Detect which cell encompasses the target text, then output its [x, y] center coordinate. 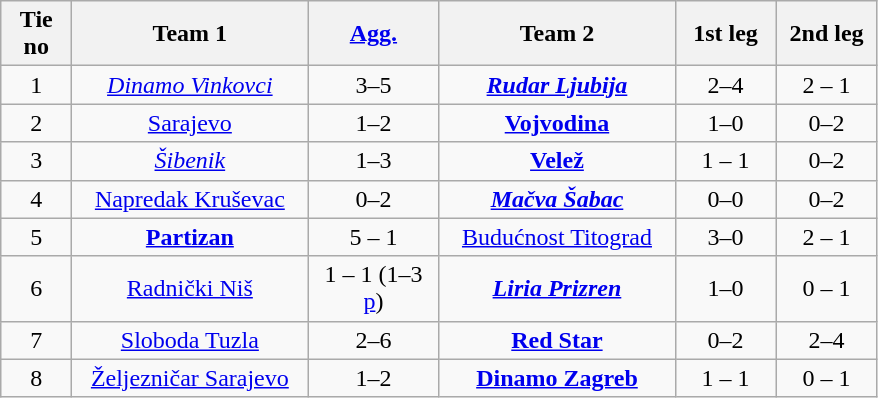
4 [36, 199]
Dinamo Zagreb [557, 378]
7 [36, 340]
1–3 [374, 161]
Radnički Niš [190, 288]
Sloboda Tuzla [190, 340]
Team 2 [557, 34]
5 – 1 [374, 237]
0–0 [726, 199]
1 [36, 85]
Budućnost Titograd [557, 237]
Tie no [36, 34]
Dinamo Vinkovci [190, 85]
Šibenik [190, 161]
3 [36, 161]
5 [36, 237]
Velež [557, 161]
Liria Prizren [557, 288]
Partizan [190, 237]
3–0 [726, 237]
Agg. [374, 34]
1 – 1 (1–3 p) [374, 288]
2–6 [374, 340]
Red Star [557, 340]
3–5 [374, 85]
8 [36, 378]
Napredak Kruševac [190, 199]
Vojvodina [557, 123]
2 [36, 123]
Mačva Šabac [557, 199]
2nd leg [826, 34]
1st leg [726, 34]
Sarajevo [190, 123]
Rudar Ljubija [557, 85]
6 [36, 288]
Željezničar Sarajevo [190, 378]
Team 1 [190, 34]
